From the cell containing the given text, extract its center point as [X, Y] coordinate. 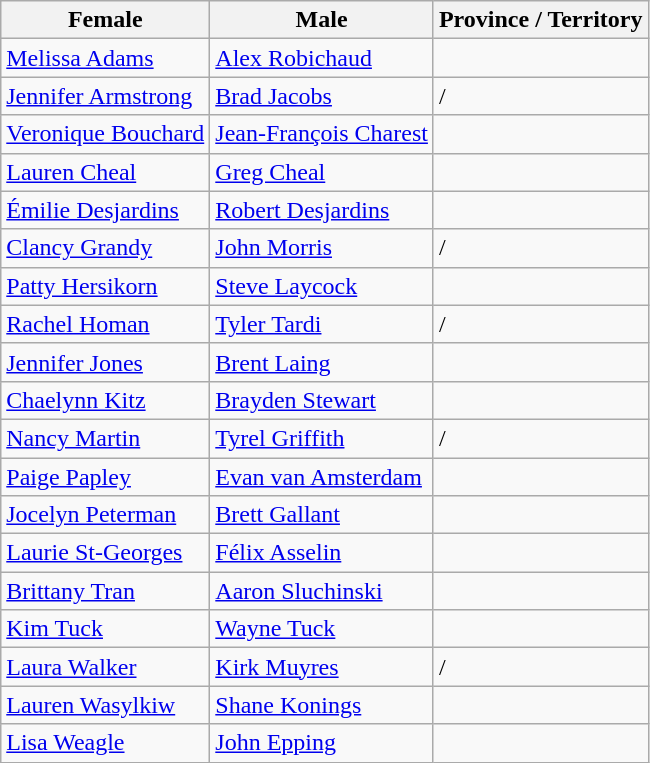
Laurie St-Georges [106, 553]
Brayden Stewart [322, 400]
Lisa Weagle [106, 743]
John Morris [322, 248]
Jean-François Charest [322, 134]
Kirk Muyres [322, 667]
Félix Asselin [322, 553]
Paige Papley [106, 477]
Clancy Grandy [106, 248]
Greg Cheal [322, 172]
Male [322, 20]
Robert Desjardins [322, 210]
John Epping [322, 743]
Wayne Tuck [322, 629]
Tyrel Griffith [322, 438]
Melissa Adams [106, 58]
Kim Tuck [106, 629]
Laura Walker [106, 667]
Nancy Martin [106, 438]
Province / Territory [540, 20]
Brent Laing [322, 362]
Brittany Tran [106, 591]
Female [106, 20]
Rachel Homan [106, 324]
Jennifer Jones [106, 362]
Brett Gallant [322, 515]
Steve Laycock [322, 286]
Brad Jacobs [322, 96]
Alex Robichaud [322, 58]
Émilie Desjardins [106, 210]
Veronique Bouchard [106, 134]
Evan van Amsterdam [322, 477]
Lauren Cheal [106, 172]
Tyler Tardi [322, 324]
Aaron Sluchinski [322, 591]
Chaelynn Kitz [106, 400]
Lauren Wasylkiw [106, 705]
Patty Hersikorn [106, 286]
Shane Konings [322, 705]
Jennifer Armstrong [106, 96]
Jocelyn Peterman [106, 515]
